Output the [x, y] coordinate of the center of the cell containing the given text.  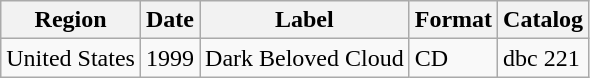
Label [305, 20]
Dark Beloved Cloud [305, 58]
CD [453, 58]
Date [170, 20]
United States [71, 58]
Catalog [544, 20]
Format [453, 20]
Region [71, 20]
1999 [170, 58]
dbc 221 [544, 58]
